Scan for the cell matching the given text and deliver its (X, Y) coordinate at center. 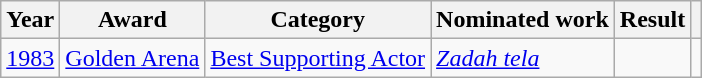
Award (132, 20)
Best Supporting Actor (318, 58)
Category (318, 20)
1983 (30, 58)
Golden Arena (132, 58)
Year (30, 20)
Result (652, 20)
Zadah tela (523, 58)
Nominated work (523, 20)
